Identify which cell holds the provided text, then report its [x, y] central coordinate. 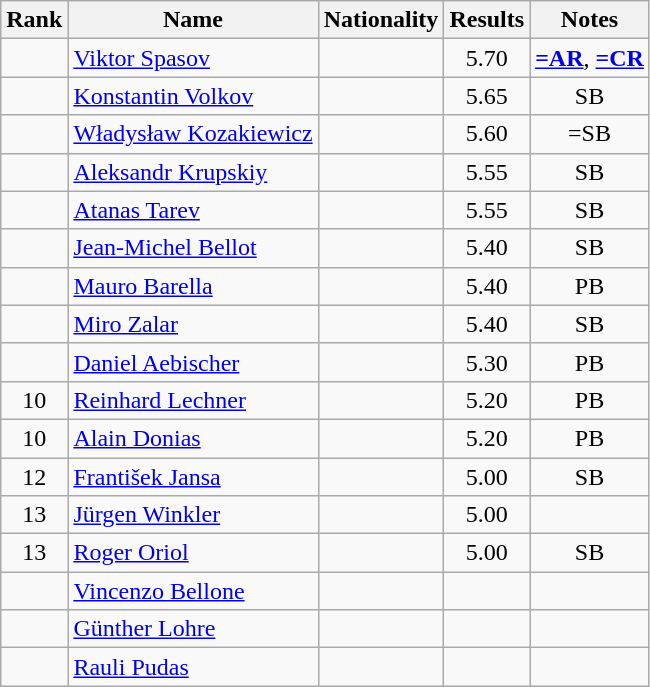
Nationality [381, 20]
Jean-Michel Bellot [193, 248]
Notes [590, 20]
5.30 [487, 362]
5.60 [487, 134]
Rauli Pudas [193, 667]
5.70 [487, 58]
=SB [590, 134]
Viktor Spasov [193, 58]
Roger Oriol [193, 553]
Vincenzo Bellone [193, 591]
Mauro Barella [193, 286]
Konstantin Volkov [193, 96]
Reinhard Lechner [193, 400]
Jürgen Winkler [193, 515]
Rank [34, 20]
Name [193, 20]
Aleksandr Krupskiy [193, 172]
12 [34, 477]
Alain Donias [193, 438]
Daniel Aebischer [193, 362]
František Jansa [193, 477]
Results [487, 20]
5.65 [487, 96]
Władysław Kozakiewicz [193, 134]
Miro Zalar [193, 324]
Günther Lohre [193, 629]
Atanas Tarev [193, 210]
=AR, =CR [590, 58]
